Identify which cell holds the provided text, then report its (X, Y) central coordinate. 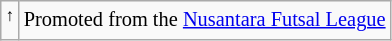
Promoted from the Nusantara Futsal League (205, 20)
↑ (10, 20)
